From the cell containing the given text, extract its center point as (x, y) coordinate. 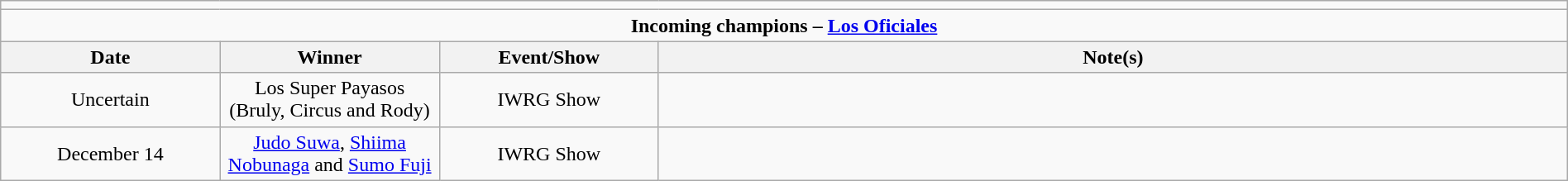
Event/Show (549, 57)
Winner (329, 57)
Uncertain (111, 99)
Note(s) (1113, 57)
December 14 (111, 154)
Incoming champions – Los Oficiales (784, 26)
Los Super Payasos (Bruly, Circus and Rody) (329, 99)
Judo Suwa, Shiima Nobunaga and Sumo Fuji (329, 154)
Date (111, 57)
